From the cell containing the given text, extract its center point as [X, Y] coordinate. 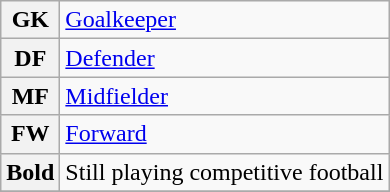
Defender [224, 58]
GK [30, 20]
Still playing competitive football [224, 172]
Bold [30, 172]
Forward [224, 134]
Goalkeeper [224, 20]
DF [30, 58]
FW [30, 134]
Midfielder [224, 96]
MF [30, 96]
